Determine the (x, y) coordinate at the center of the cell enclosing the given text.  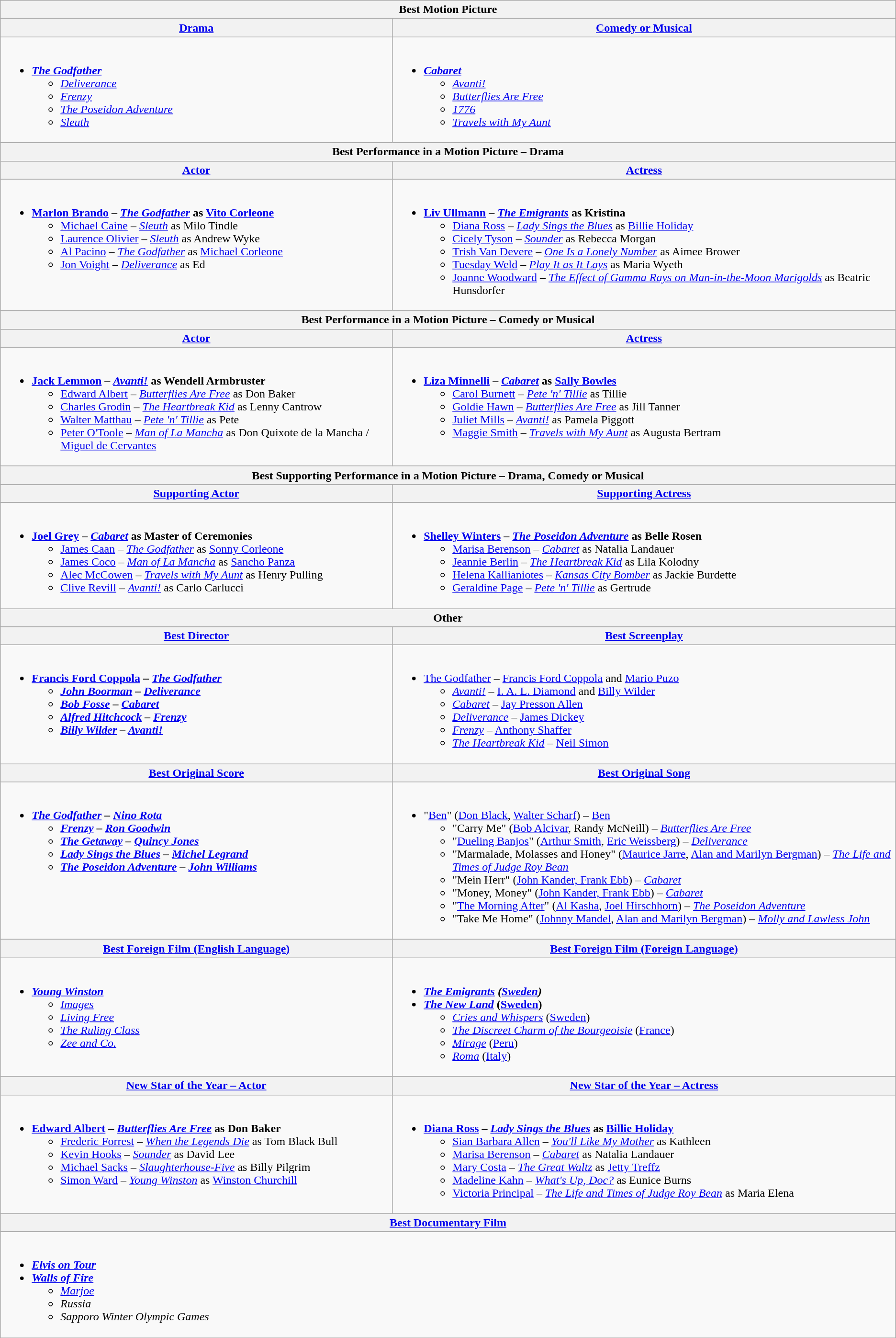
Best Screenplay (644, 636)
Best Original Song (644, 773)
Best Foreign Film (Foreign Language) (644, 949)
Comedy or Musical (644, 28)
Francis Ford Coppola – The GodfatherJohn Boorman – DeliveranceBob Fosse – CabaretAlfred Hitchcock – FrenzyBilly Wilder – Avanti! (196, 704)
Elvis on TourWalls of FireMarjoeRussiaSapporo Winter Olympic Games (448, 1284)
Young WinstonImagesLiving FreeThe Ruling ClassZee and Co. (196, 1017)
Best Supporting Performance in a Motion Picture – Drama, Comedy or Musical (448, 475)
Supporting Actor (196, 493)
The Emigrants (Sweden)The New Land (Sweden)Cries and Whispers (Sweden)The Discreet Charm of the Bourgeoisie (France)Mirage (Peru)Roma (Italy) (644, 1017)
Drama (196, 28)
The GodfatherDeliveranceFrenzyThe Poseidon AdventureSleuth (196, 90)
Best Director (196, 636)
Best Performance in a Motion Picture – Drama (448, 152)
Best Performance in a Motion Picture – Comedy or Musical (448, 320)
Best Documentary Film (448, 1223)
CabaretAvanti!Butterflies Are Free1776Travels with My Aunt (644, 90)
Best Original Score (196, 773)
Supporting Actress (644, 493)
New Star of the Year – Actor (196, 1086)
Other (448, 617)
Best Foreign Film (English Language) (196, 949)
Best Motion Picture (448, 10)
New Star of the Year – Actress (644, 1086)
The Godfather – Nino RotaFrenzy – Ron GoodwinThe Getaway – Quincy JonesLady Sings the Blues – Michel LegrandThe Poseidon Adventure – John Williams (196, 861)
